Provide the (X, Y) coordinate of the cell's center where the given text is located.  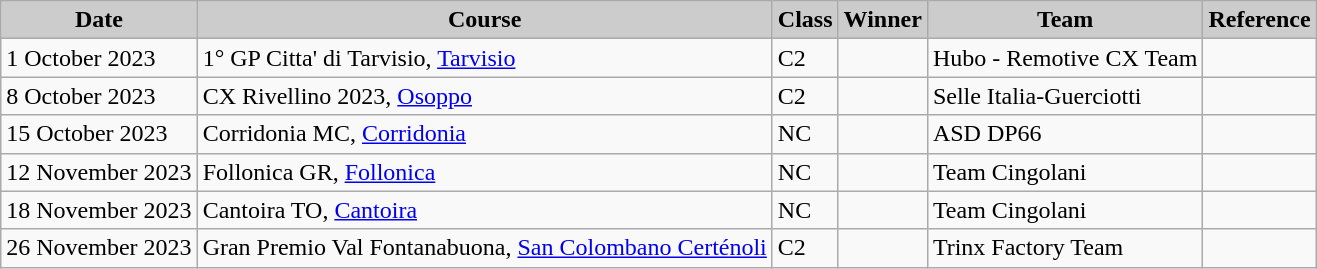
15 October 2023 (99, 134)
Cantoira TO, Cantoira (484, 210)
18 November 2023 (99, 210)
CX Rivellino 2023, Osoppo (484, 96)
Selle Italia-Guerciotti (1065, 96)
Hubo - Remotive CX Team (1065, 58)
ASD DP66 (1065, 134)
Corridonia MC, Corridonia (484, 134)
1 October 2023 (99, 58)
Trinx Factory Team (1065, 248)
Team (1065, 20)
Course (484, 20)
Class (805, 20)
Date (99, 20)
12 November 2023 (99, 172)
1° GP Citta' di Tarvisio, Tarvisio (484, 58)
Gran Premio Val Fontanabuona, San Colombano Certénoli (484, 248)
26 November 2023 (99, 248)
8 October 2023 (99, 96)
Winner (882, 20)
Follonica GR, Follonica (484, 172)
Reference (1260, 20)
